Provide the [X, Y] coordinate of the cell's center where the given text is located.  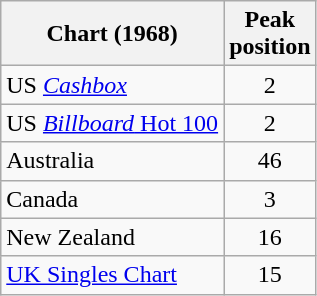
Chart (1968) [112, 34]
US Billboard Hot 100 [112, 123]
15 [270, 275]
New Zealand [112, 237]
16 [270, 237]
Canada [112, 199]
US Cashbox [112, 85]
Australia [112, 161]
UK Singles Chart [112, 275]
46 [270, 161]
Peakposition [270, 34]
3 [270, 199]
